Find where the given text appears and provide that cell's center as (x, y) coordinate. 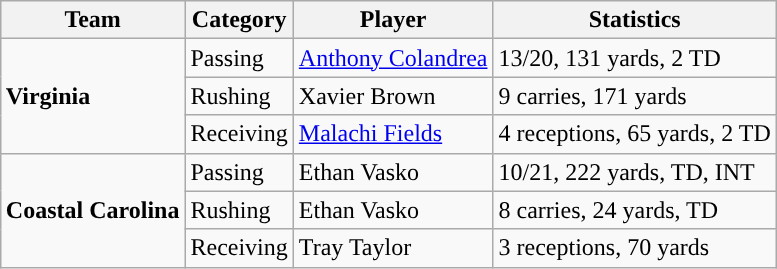
9 carries, 171 yards (634, 96)
8 carries, 24 yards, TD (634, 210)
Virginia (92, 96)
3 receptions, 70 yards (634, 248)
Team (92, 20)
4 receptions, 65 yards, 2 TD (634, 134)
Statistics (634, 20)
Coastal Carolina (92, 210)
Tray Taylor (393, 248)
Player (393, 20)
Anthony Colandrea (393, 58)
10/21, 222 yards, TD, INT (634, 172)
Xavier Brown (393, 96)
13/20, 131 yards, 2 TD (634, 58)
Malachi Fields (393, 134)
Category (239, 20)
